Locate the cell with the specified text and output its (X, Y) center coordinate. 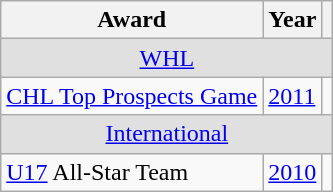
International (167, 134)
2010 (292, 172)
U17 All-Star Team (132, 172)
CHL Top Prospects Game (132, 96)
Year (292, 20)
2011 (292, 96)
Award (132, 20)
WHL (167, 58)
